Scan for the cell matching the given text and deliver its [X, Y] coordinate at center. 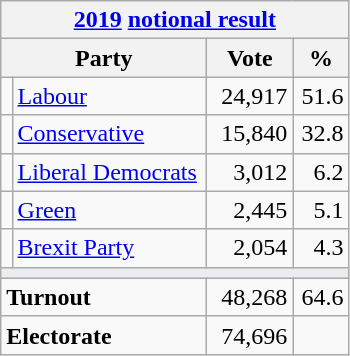
Conservative [110, 134]
24,917 [250, 96]
2019 notional result [175, 20]
15,840 [250, 134]
4.3 [321, 248]
32.8 [321, 134]
Green [110, 210]
2,445 [250, 210]
Brexit Party [110, 248]
3,012 [250, 172]
Party [104, 58]
5.1 [321, 210]
51.6 [321, 96]
% [321, 58]
48,268 [250, 297]
2,054 [250, 248]
Liberal Democrats [110, 172]
Electorate [104, 335]
Turnout [104, 297]
Labour [110, 96]
64.6 [321, 297]
Vote [250, 58]
74,696 [250, 335]
6.2 [321, 172]
